Return [X, Y] of the center of cell containing provided text 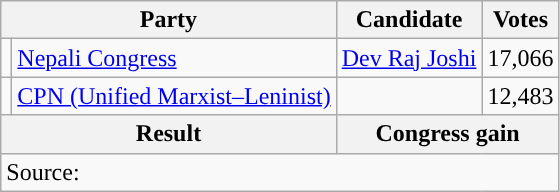
Nepali Congress [174, 58]
12,483 [520, 96]
Votes [520, 20]
17,066 [520, 58]
Dev Raj Joshi [409, 58]
Result [168, 134]
Source: [280, 172]
Candidate [409, 20]
Party [168, 20]
Congress gain [448, 134]
CPN (Unified Marxist–Leninist) [174, 96]
